Output the (X, Y) coordinate of the center of the cell containing the given text.  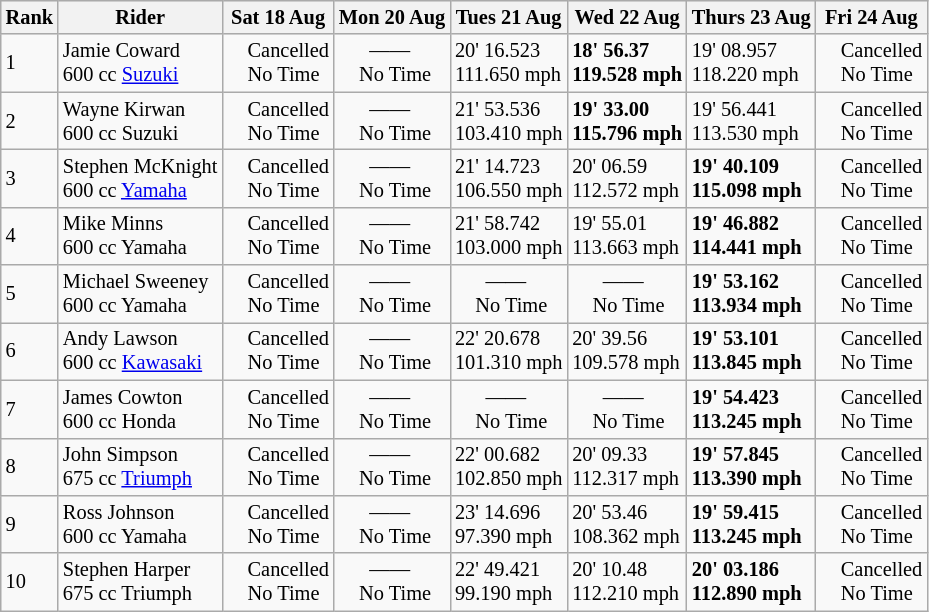
21' 58.742 103.000 mph (508, 236)
8 (30, 467)
Mike Minns 600 cc Yamaha (140, 236)
22' 20.678 101.310 mph (508, 351)
21' 53.536 103.410 mph (508, 121)
10 (30, 582)
19' 57.845 113.390 mph (752, 467)
Stephen McKnight 600 cc Yamaha (140, 178)
19' 33.00 115.796 mph (627, 121)
19' 40.109 115.098 mph (752, 178)
Wed 22 Aug (627, 17)
Rank (30, 17)
Sat 18 Aug (278, 17)
20' 53.46 108.362 mph (627, 524)
19' 08.957 118.220 mph (752, 63)
4 (30, 236)
22' 49.421 99.190 mph (508, 582)
Rider (140, 17)
3 (30, 178)
19' 46.882 114.441 mph (752, 236)
19' 56.441 113.530 mph (752, 121)
20' 09.33 112.317 mph (627, 467)
5 (30, 294)
Michael Sweeney 600 cc Yamaha (140, 294)
20' 39.56 109.578 mph (627, 351)
20' 03.186 112.890 mph (752, 582)
Fri 24 Aug (872, 17)
James Cowton 600 cc Honda (140, 409)
6 (30, 351)
20' 06.59 112.572 mph (627, 178)
Jamie Coward 600 cc Suzuki (140, 63)
John Simpson 675 cc Triumph (140, 467)
18' 56.37 119.528 mph (627, 63)
19' 54.423 113.245 mph (752, 409)
21' 14.723 106.550 mph (508, 178)
Thurs 23 Aug (752, 17)
20' 16.523 111.650 mph (508, 63)
Mon 20 Aug (392, 17)
19' 59.415 113.245 mph (752, 524)
7 (30, 409)
19' 53.162 113.934 mph (752, 294)
23' 14.696 97.390 mph (508, 524)
22' 00.682 102.850 mph (508, 467)
Ross Johnson 600 cc Yamaha (140, 524)
9 (30, 524)
1 (30, 63)
Wayne Kirwan 600 cc Suzuki (140, 121)
2 (30, 121)
19' 55.01 113.663 mph (627, 236)
Andy Lawson 600 cc Kawasaki (140, 351)
Stephen Harper 675 cc Triumph (140, 582)
19' 53.101 113.845 mph (752, 351)
Tues 21 Aug (508, 17)
20' 10.48 112.210 mph (627, 582)
